Return [X, Y] of the center of cell containing provided text 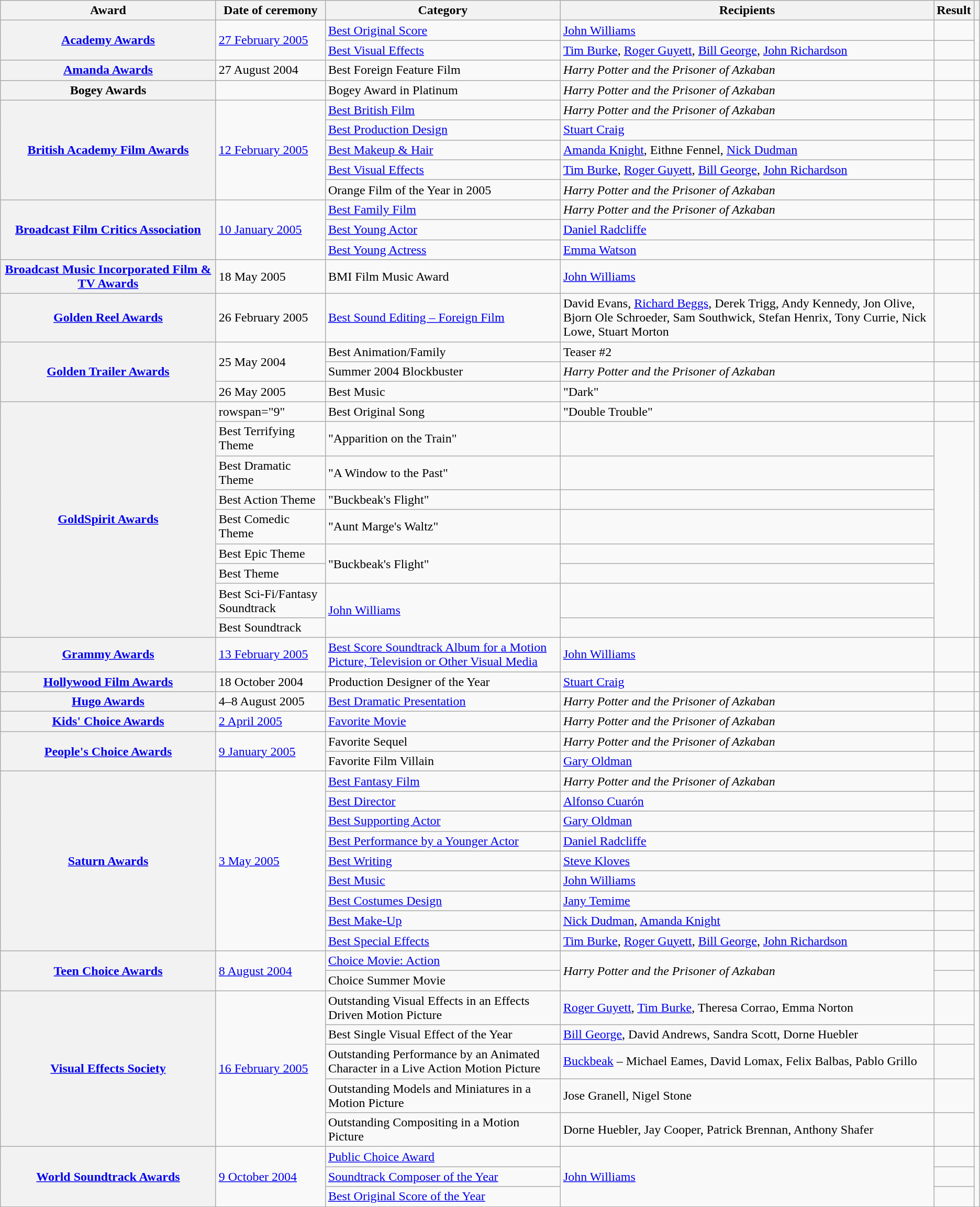
Award [108, 10]
Best Foreign Feature Film [443, 70]
Best Costumes Design [443, 901]
27 February 2005 [270, 40]
Steve Kloves [747, 861]
Hugo Awards [108, 702]
Dorne Huebler, Jay Cooper, Patrick Brennan, Anthony Shafer [747, 1130]
Bogey Award in Platinum [443, 90]
BMI Film Music Award [443, 276]
27 August 2004 [270, 70]
Academy Awards [108, 40]
Grammy Awards [108, 655]
"A Window to the Past" [443, 472]
Best Young Actress [443, 250]
"Aunt Marge's Waltz" [443, 527]
GoldSpirit Awards [108, 519]
Result [954, 10]
25 May 2004 [270, 362]
People's Choice Awards [108, 751]
Kids' Choice Awards [108, 722]
Bill George, David Andrews, Sandra Scott, Dorne Huebler [747, 1035]
Best Comedic Theme [270, 527]
Visual Effects Society [108, 1069]
Best Supporting Actor [443, 821]
Best Theme [270, 573]
12 February 2005 [270, 150]
4–8 August 2005 [270, 702]
"Dark" [747, 392]
Date of ceremony [270, 10]
"Double Trouble" [747, 412]
Best Soundtrack [270, 627]
Best Action Theme [270, 500]
Best Epic Theme [270, 553]
18 May 2005 [270, 276]
Outstanding Visual Effects in an Effects Driven Motion Picture [443, 1007]
Outstanding Models and Miniatures in a Motion Picture [443, 1095]
Best Fantasy Film [443, 781]
18 October 2004 [270, 681]
Buckbeak – Michael Eames, David Lomax, Felix Balbas, Pablo Grillo [747, 1062]
26 May 2005 [270, 392]
Public Choice Award [443, 1157]
rowspan="9" [270, 412]
Best British Film [443, 110]
Best Make-Up [443, 921]
Best Terrifying Theme [270, 439]
Soundtrack Composer of the Year [443, 1177]
British Academy Film Awards [108, 150]
Favorite Movie [443, 722]
Best Director [443, 801]
Saturn Awards [108, 861]
8 August 2004 [270, 970]
Choice Summer Movie [443, 980]
Best Original Song [443, 412]
Nick Dudman, Amanda Knight [747, 921]
Best Family Film [443, 209]
Best Animation/Family [443, 352]
Best Writing [443, 861]
Jose Granell, Nigel Stone [747, 1095]
Roger Guyett, Tim Burke, Theresa Corrao, Emma Norton [747, 1007]
Category [443, 10]
Orange Film of the Year in 2005 [443, 190]
13 February 2005 [270, 655]
Choice Movie: Action [443, 960]
16 February 2005 [270, 1069]
Best Performance by a Younger Actor [443, 841]
Broadcast Film Critics Association [108, 229]
Best Score Soundtrack Album for a Motion Picture, Television or Other Visual Media [443, 655]
Favorite Film Villain [443, 761]
Best Sci-Fi/Fantasy Soundtrack [270, 600]
Best Young Actor [443, 229]
Amanda Awards [108, 70]
Best Original Score [443, 30]
Outstanding Performance by an Animated Character in a Live Action Motion Picture [443, 1062]
Bogey Awards [108, 90]
"Apparition on the Train" [443, 439]
Amanda Knight, Eithne Fennel, Nick Dudman [747, 150]
Recipients [747, 10]
Broadcast Music Incorporated Film & TV Awards [108, 276]
26 February 2005 [270, 318]
Alfonso Cuarón [747, 801]
World Soundtrack Awards [108, 1177]
Golden Trailer Awards [108, 372]
Teen Choice Awards [108, 970]
9 October 2004 [270, 1177]
Favorite Sequel [443, 741]
3 May 2005 [270, 861]
Jany Temime [747, 901]
Best Original Score of the Year [443, 1197]
10 January 2005 [270, 229]
9 January 2005 [270, 751]
Best Dramatic Presentation [443, 702]
Best Production Design [443, 130]
Hollywood Film Awards [108, 681]
Golden Reel Awards [108, 318]
Best Makeup & Hair [443, 150]
Best Single Visual Effect of the Year [443, 1035]
Best Special Effects [443, 940]
Emma Watson [747, 250]
2 April 2005 [270, 722]
Best Dramatic Theme [270, 472]
Summer 2004 Blockbuster [443, 372]
Best Sound Editing – Foreign Film [443, 318]
Outstanding Compositing in a Motion Picture [443, 1130]
Teaser #2 [747, 352]
Production Designer of the Year [443, 681]
